Return the [x, y] coordinate for the center point of the cell that contains the specified text.  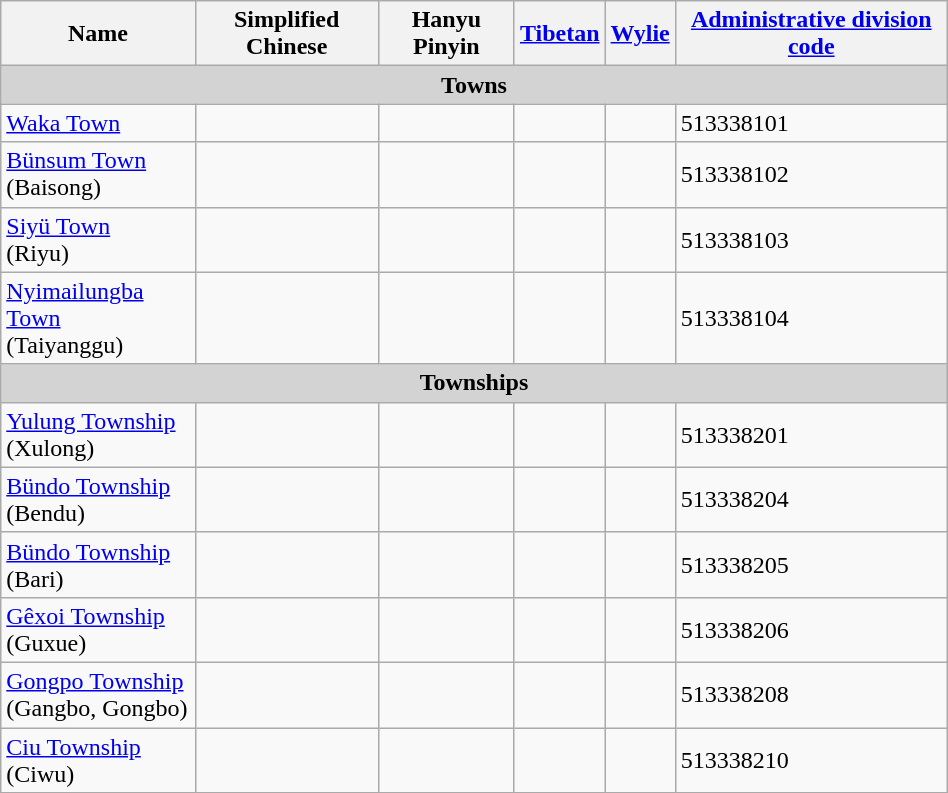
Wylie [640, 34]
Administrative division code [811, 34]
513338206 [811, 630]
Towns [474, 85]
513338205 [811, 564]
Simplified Chinese [286, 34]
513338101 [811, 123]
513338208 [811, 694]
Bündo Township(Bari) [98, 564]
Waka Town [98, 123]
513338104 [811, 318]
Name [98, 34]
Townships [474, 383]
513338201 [811, 434]
513338103 [811, 240]
Siyü Town(Riyu) [98, 240]
Bünsum Town(Baisong) [98, 174]
513338204 [811, 500]
Yulung Township(Xulong) [98, 434]
Ciu Township(Ciwu) [98, 760]
Hanyu Pinyin [446, 34]
513338102 [811, 174]
Tibetan [560, 34]
Bündo Township(Bendu) [98, 500]
513338210 [811, 760]
Nyimailungba Town(Taiyanggu) [98, 318]
Gongpo Township(Gangbo, Gongbo) [98, 694]
Gêxoi Township(Guxue) [98, 630]
